Pinpoint the cell where the given text exists, returning its (x, y) midpoint coordinate. 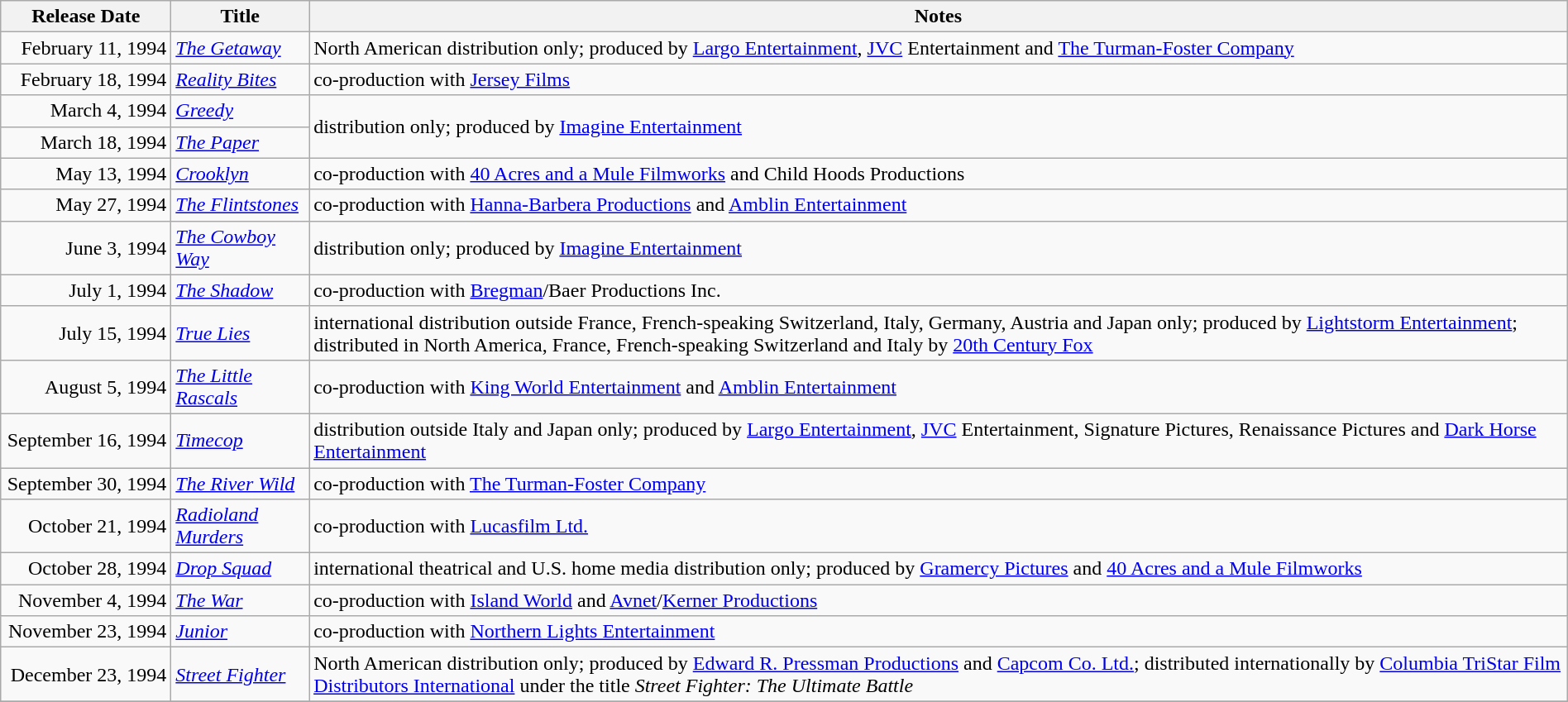
October 21, 1994 (86, 526)
The River Wild (240, 484)
co-production with Bregman/Baer Productions Inc. (939, 290)
The Flintstones (240, 205)
co-production with Island World and Avnet/Kerner Productions (939, 600)
co-production with The Turman-Foster Company (939, 484)
December 23, 1994 (86, 675)
June 3, 1994 (86, 248)
February 11, 1994 (86, 48)
Reality Bites (240, 79)
Junior (240, 632)
July 15, 1994 (86, 332)
July 1, 1994 (86, 290)
co-production with Hanna-Barbera Productions and Amblin Entertainment (939, 205)
co-production with 40 Acres and a Mule Filmworks and Child Hoods Productions (939, 174)
international theatrical and U.S. home media distribution only; produced by Gramercy Pictures and 40 Acres and a Mule Filmworks (939, 569)
The War (240, 600)
November 23, 1994 (86, 632)
November 4, 1994 (86, 600)
February 18, 1994 (86, 79)
True Lies (240, 332)
co-production with Lucasfilm Ltd. (939, 526)
October 28, 1994 (86, 569)
September 30, 1994 (86, 484)
March 18, 1994 (86, 142)
The Little Rascals (240, 387)
March 4, 1994 (86, 111)
Title (240, 17)
Release Date (86, 17)
co-production with Northern Lights Entertainment (939, 632)
Crooklyn (240, 174)
Drop Squad (240, 569)
May 13, 1994 (86, 174)
Timecop (240, 440)
September 16, 1994 (86, 440)
August 5, 1994 (86, 387)
co-production with Jersey Films (939, 79)
Radioland Murders (240, 526)
co-production with King World Entertainment and Amblin Entertainment (939, 387)
North American distribution only; produced by Largo Entertainment, JVC Entertainment and The Turman-Foster Company (939, 48)
May 27, 1994 (86, 205)
The Cowboy Way (240, 248)
Street Fighter (240, 675)
The Shadow (240, 290)
Greedy (240, 111)
The Paper (240, 142)
The Getaway (240, 48)
Notes (939, 17)
